Capture the cell that displays the provided text and extract its (X, Y) central coordinate. 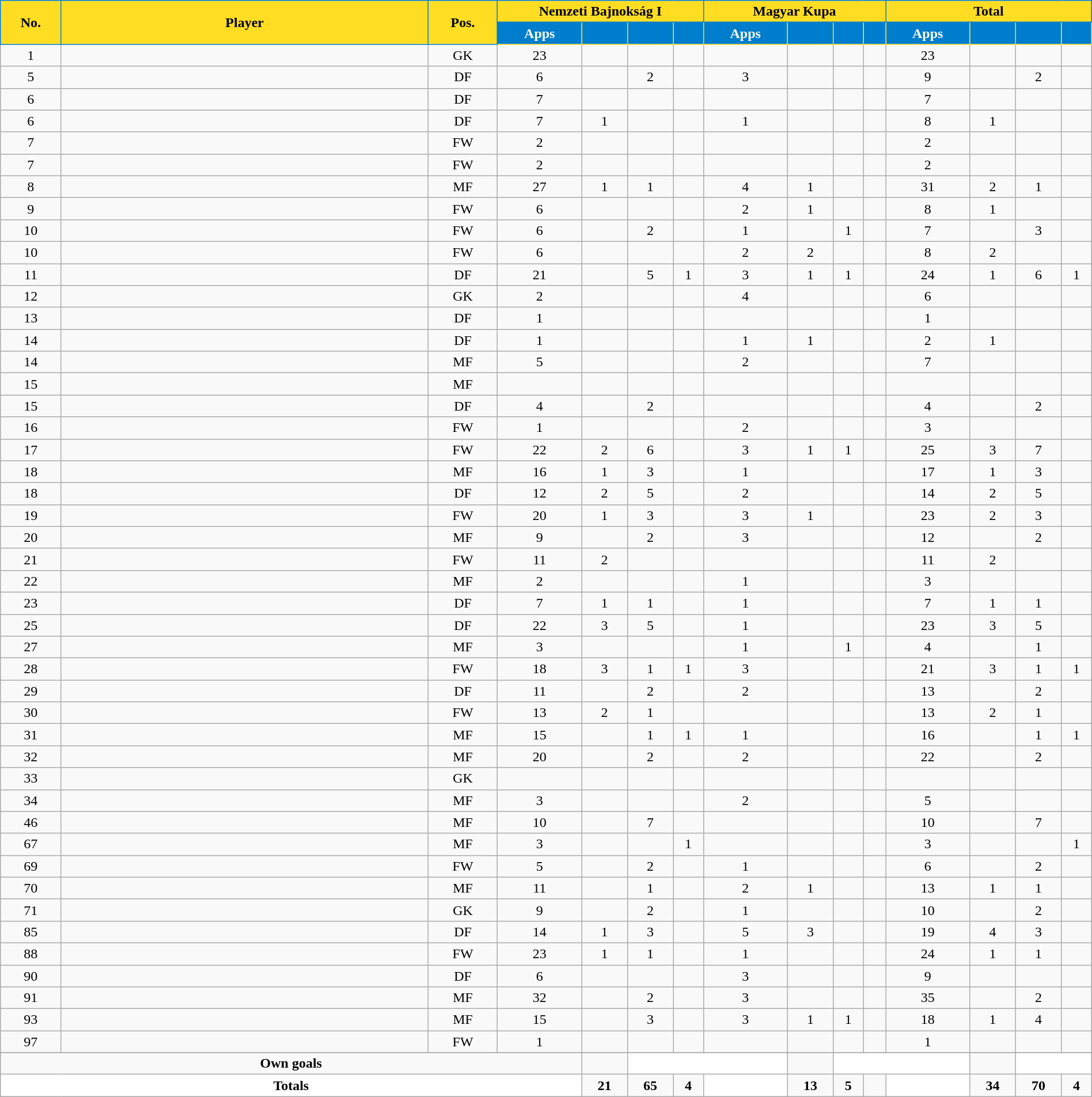
33 (31, 779)
71 (31, 910)
Pos. (462, 22)
91 (31, 998)
97 (31, 1042)
Totals (291, 1085)
Player (244, 22)
67 (31, 844)
Total (989, 12)
65 (650, 1085)
29 (31, 691)
93 (31, 1020)
88 (31, 954)
28 (31, 669)
85 (31, 932)
69 (31, 866)
Own goals (291, 1064)
30 (31, 713)
35 (928, 998)
Nemzeti Bajnokság I (600, 12)
46 (31, 822)
Magyar Kupa (795, 12)
90 (31, 976)
No. (31, 22)
